For the text-containing cell, return its midpoint in [X, Y] coordinate format. 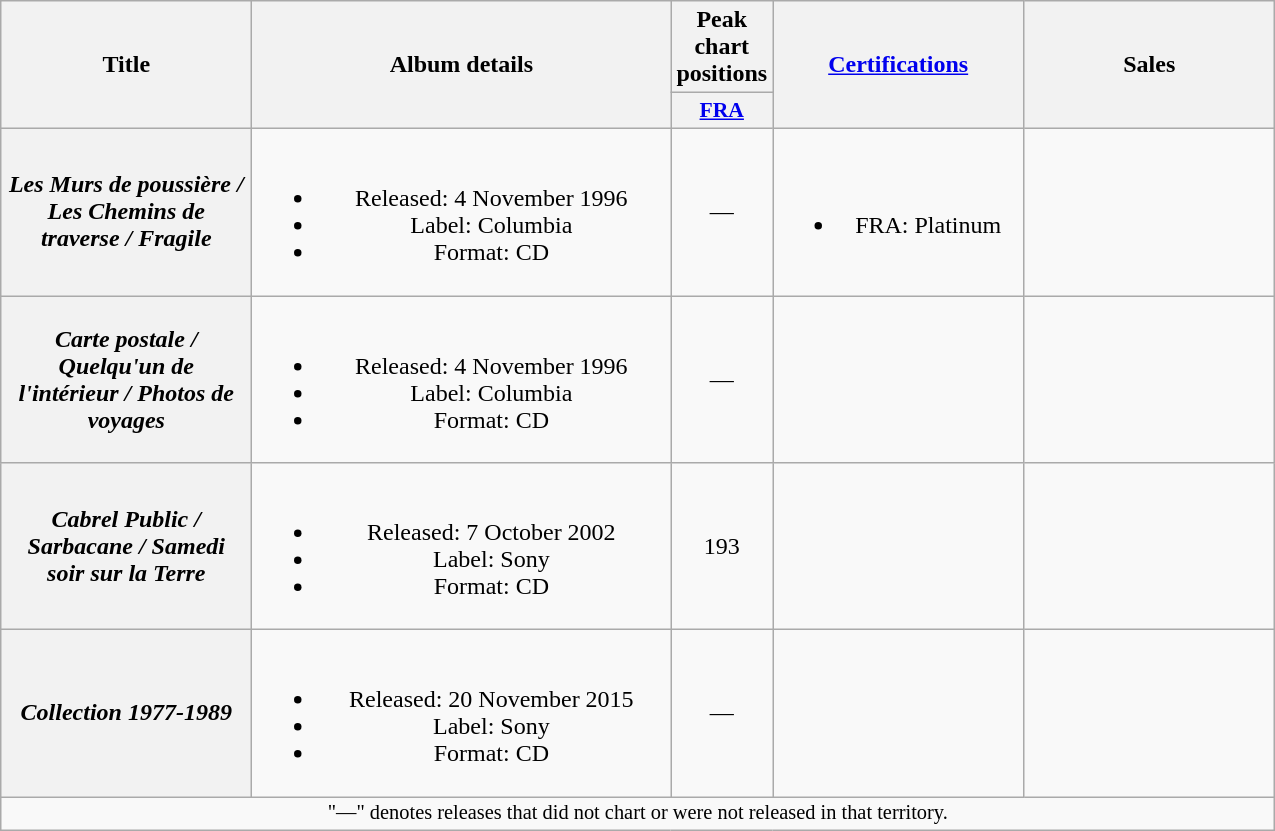
FRA: Platinum [898, 212]
Les Murs de poussière / Les Chemins de traverse / Fragile [126, 212]
Collection 1977-1989 [126, 714]
Released: 7 October 2002Label: SonyFormat: CD [462, 546]
Sales [1150, 65]
FRA [722, 111]
Album details [462, 65]
Certifications [898, 65]
Title [126, 65]
193 [722, 546]
Released: 20 November 2015Label: SonyFormat: CD [462, 714]
Peak chart positions [722, 47]
"—" denotes releases that did not chart or were not released in that territory. [638, 814]
Cabrel Public / Sarbacane / Samedi soir sur la Terre [126, 546]
Carte postale / Quelqu'un de l'intérieur / Photos de voyages [126, 380]
